Find where the given text appears and provide that cell's center as (x, y) coordinate. 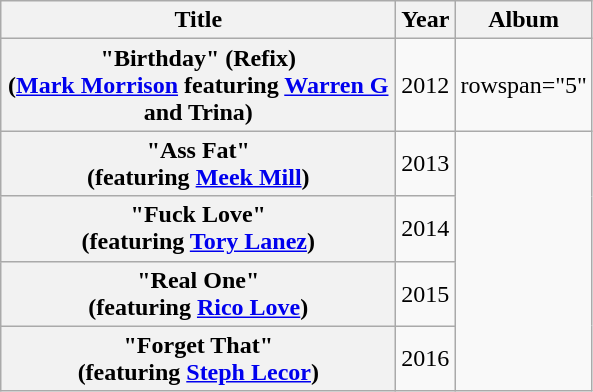
"Real One"(featuring Rico Love) (198, 294)
2013 (426, 164)
"Forget That"(featuring Steph Lecor) (198, 358)
Year (426, 20)
"Birthday" (Refix)(Mark Morrison featuring Warren G and Trina) (198, 85)
2015 (426, 294)
rowspan="5" (524, 85)
Title (198, 20)
"Fuck Love"(featuring Tory Lanez) (198, 228)
2012 (426, 85)
Album (524, 20)
"Ass Fat"(featuring Meek Mill) (198, 164)
2014 (426, 228)
2016 (426, 358)
